Pinpoint the cell where the given text exists, returning its (X, Y) midpoint coordinate. 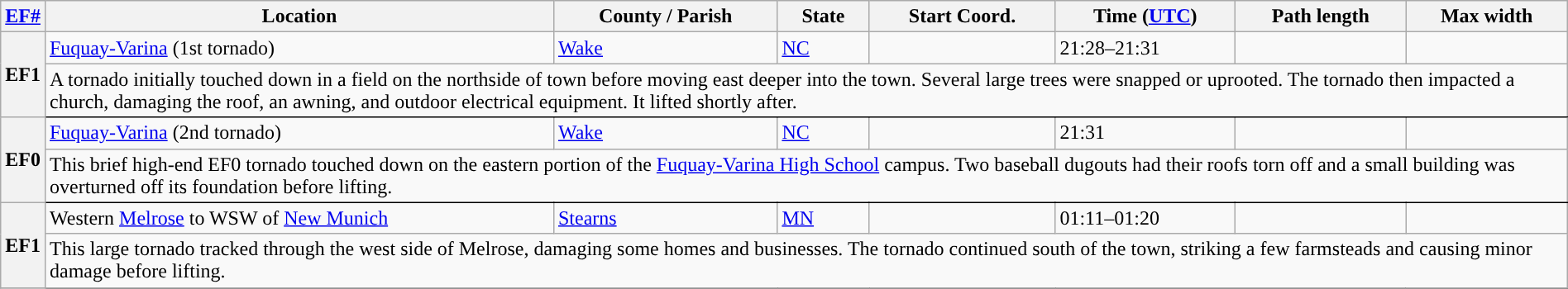
Stearns (665, 218)
State (824, 17)
Western Melrose to WSW of New Munich (299, 218)
Max width (1487, 17)
EF# (23, 17)
EF0 (23, 160)
Start Coord. (963, 17)
MN (824, 218)
21:28–21:31 (1145, 48)
Fuquay-Varina (2nd tornado) (299, 133)
21:31 (1145, 133)
Location (299, 17)
01:11–01:20 (1145, 218)
Time (UTC) (1145, 17)
County / Parish (665, 17)
Fuquay-Varina (1st tornado) (299, 48)
Path length (1321, 17)
